Extract the [X, Y] coordinate from the center of the cell holding the provided text.  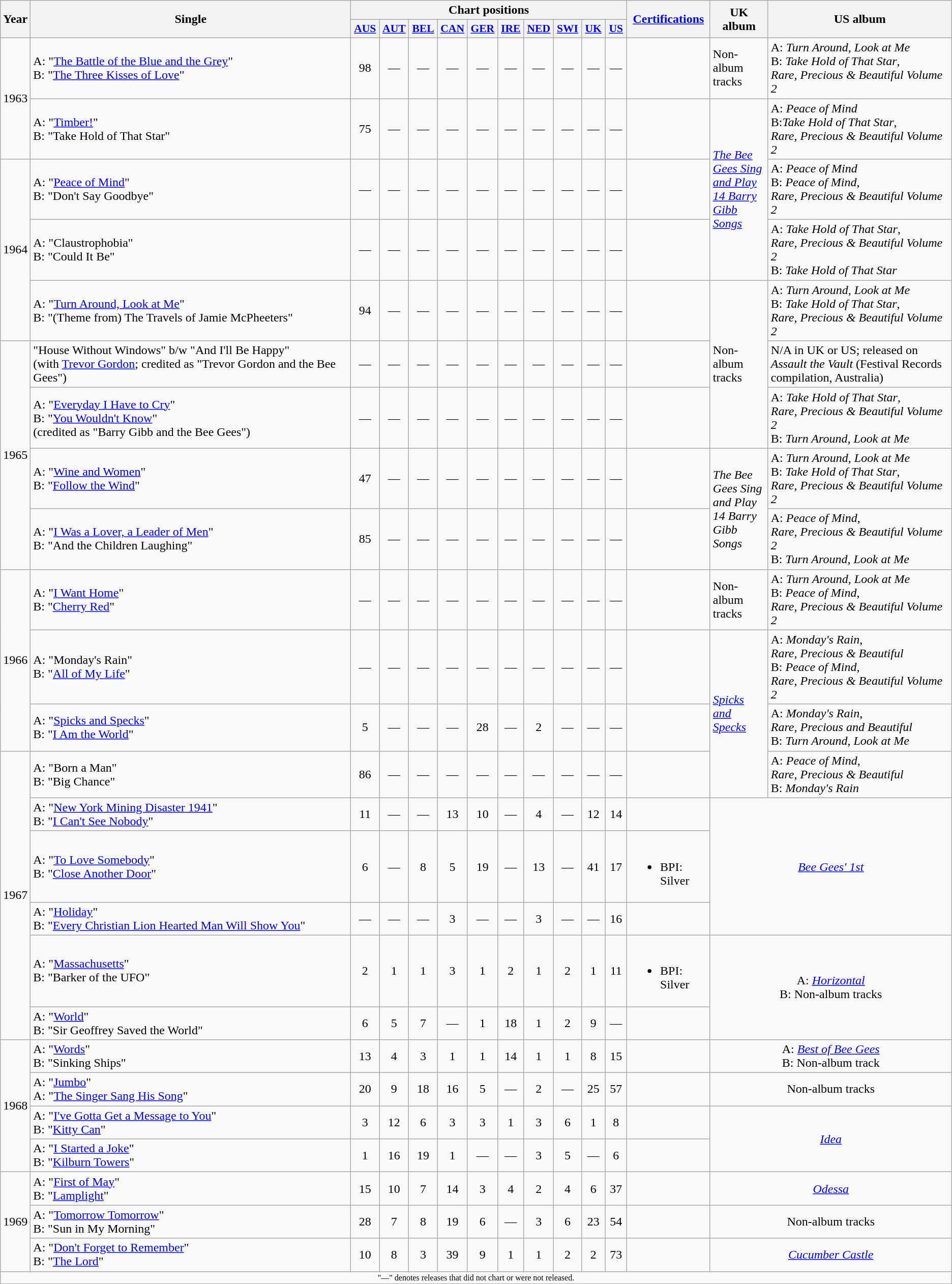
A: "Turn Around, Look at Me"B: "(Theme from) The Travels of Jamie McPheeters" [191, 310]
A: Peace of Mind, Rare, Precious & Beautiful Volume 2B: Turn Around, Look at Me [859, 539]
A: Monday's Rain, Rare, Precious and BeautifulB: Turn Around, Look at Me [859, 727]
CAN [453, 29]
23 [593, 1222]
Year [15, 19]
UK [593, 29]
A: "Massachusetts"B: "Barker of the UFO" [191, 971]
1967 [15, 895]
A: "I've Gotta Get a Message to You"B: "Kitty Can" [191, 1122]
37 [616, 1188]
1968 [15, 1106]
47 [365, 478]
98 [365, 68]
25 [593, 1090]
1969 [15, 1222]
Cucumber Castle [831, 1254]
US [616, 29]
IRE [511, 29]
A: "I Was a Lover, a Leader of Men"B: "And the Children Laughing" [191, 539]
Bee Gees' 1st [831, 866]
A: Peace of Mind, Rare, Precious & BeautifulB: Monday's Rain [859, 774]
A: "Monday's Rain"B: "All of My Life" [191, 667]
A: Peace of Mind B:Take Hold of That Star, Rare, Precious & Beautiful Volume 2 [859, 129]
A: Turn Around, Look at MeB: Take Hold of That Star, Rare, Precious & Beautiful Volume 2 [859, 310]
A: "Holiday"B: "Every Christian Lion Hearted Man Will Show You" [191, 919]
A: "New York Mining Disaster 1941"B: "I Can't See Nobody" [191, 814]
N/A in UK or US; released on Assault the Vault (Festival Records compilation, Australia) [859, 364]
Idea [831, 1139]
20 [365, 1090]
GER [482, 29]
A: "Wine and Women"B: "Follow the Wind" [191, 478]
1965 [15, 455]
"—" denotes releases that did not chart or were not released. [476, 1277]
A: Best of Bee GeesB: Non-album track [831, 1056]
"House Without Windows" b/w "And I'll Be Happy" (with Trevor Gordon; credited as "Trevor Gordon and the Bee Gees") [191, 364]
A: "I Want Home"B: "Cherry Red" [191, 599]
41 [593, 866]
A: "First of May"B: "Lamplight" [191, 1188]
Odessa [831, 1188]
85 [365, 539]
A: HorizontalB: Non-album tracks [831, 987]
A: "To Love Somebody"B: "Close Another Door" [191, 866]
BEL [423, 29]
1963 [15, 98]
A: Peace of Mind B: Peace of Mind, Rare, Precious & Beautiful Volume 2 [859, 189]
A: "Timber!"B: "Take Hold of That Star" [191, 129]
A: Turn Around, Look at MeB: Peace of Mind, Rare, Precious & Beautiful Volume 2 [859, 599]
A: "Claustrophobia"B: "Could It Be" [191, 250]
Certifications [669, 19]
SWI [568, 29]
A: "I Started a Joke"B: "Kilburn Towers" [191, 1156]
A: "Everyday I Have to Cry"B: "You Wouldn't Know" (credited as "Barry Gibb and the Bee Gees") [191, 418]
Chart positions [489, 10]
Single [191, 19]
A: Take Hold of That Star, Rare, Precious & Beautiful Volume 2B: Turn Around, Look at Me [859, 418]
A: "Born a Man"B: "Big Chance" [191, 774]
17 [616, 866]
A: "Don't Forget to Remember"B: "The Lord" [191, 1254]
1964 [15, 250]
73 [616, 1254]
NED [539, 29]
A: "Peace of Mind"B: "Don't Say Goodbye" [191, 189]
AUT [394, 29]
57 [616, 1090]
A: "Jumbo"A: "The Singer Sang His Song" [191, 1090]
US album [859, 19]
86 [365, 774]
A: "The Battle of the Blue and the Grey"B: "The Three Kisses of Love" [191, 68]
A: "World"B: "Sir Geoffrey Saved the World" [191, 1023]
A: "Tomorrow Tomorrow"B: "Sun in My Morning" [191, 1222]
94 [365, 310]
75 [365, 129]
A: Monday's Rain, Rare, Precious & BeautifulB: Peace of Mind, Rare, Precious & Beautiful Volume 2 [859, 667]
1966 [15, 660]
54 [616, 1222]
A: Take Hold of That Star, Rare, Precious & Beautiful Volume 2B: Take Hold of That Star [859, 250]
UK album [739, 19]
39 [453, 1254]
A: "Spicks and Specks"B: "I Am the World" [191, 727]
AUS [365, 29]
Spicks and Specks [739, 714]
A: "Words"B: "Sinking Ships" [191, 1056]
